Find where the given text appears and provide that cell's center as (X, Y) coordinate. 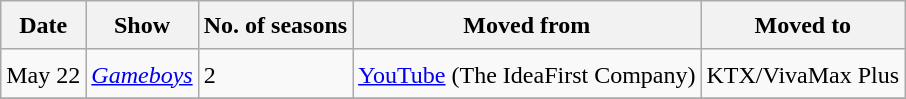
Show (142, 26)
May 22 (44, 74)
KTX/VivaMax Plus (803, 74)
2 (275, 74)
Gameboys (142, 74)
Moved from (527, 26)
Moved to (803, 26)
No. of seasons (275, 26)
YouTube (The IdeaFirst Company) (527, 74)
Date (44, 26)
